Detect which cell encompasses the target text, then output its (X, Y) center coordinate. 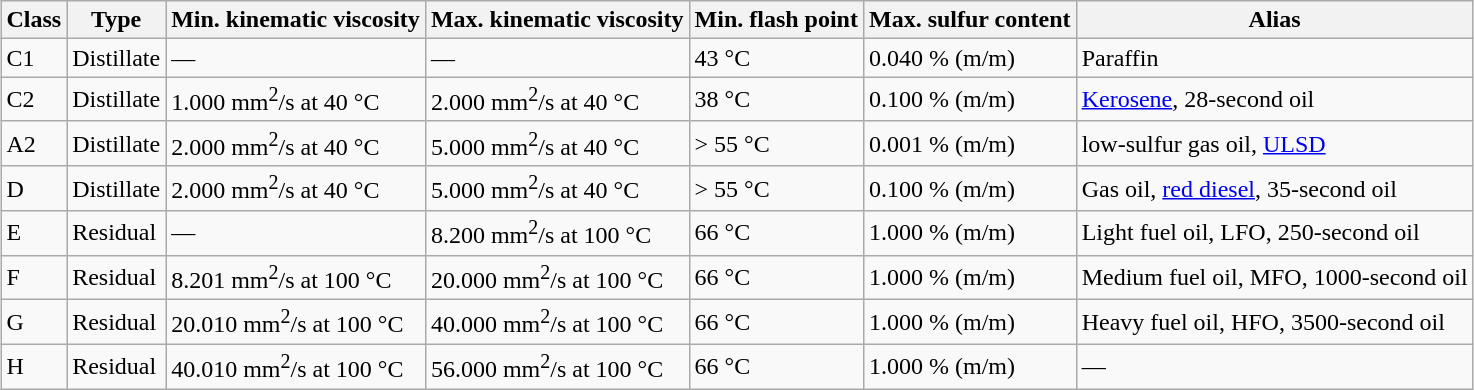
0.001 % (m/m) (970, 144)
Max. kinematic viscosity (557, 20)
Heavy fuel oil, HFO, 3500-second oil (1274, 322)
Paraffin (1274, 58)
Class (34, 20)
43 °C (776, 58)
C2 (34, 100)
8.201 mm2/s at 100 °C (296, 278)
40.000 mm2/s at 100 °C (557, 322)
Light fuel oil, LFO, 250-second oil (1274, 234)
56.000 mm2/s at 100 °C (557, 366)
Min. kinematic viscosity (296, 20)
G (34, 322)
Medium fuel oil, MFO, 1000-second oil (1274, 278)
Max. sulfur content (970, 20)
0.040 % (m/m) (970, 58)
Type (116, 20)
40.010 mm2/s at 100 °C (296, 366)
E (34, 234)
Alias (1274, 20)
D (34, 188)
A2 (34, 144)
1.000 mm2/s at 40 °C (296, 100)
Min. flash point (776, 20)
20.010 mm2/s at 100 °C (296, 322)
Kerosene, 28-second oil (1274, 100)
38 °C (776, 100)
H (34, 366)
8.200 mm2/s at 100 °C (557, 234)
F (34, 278)
20.000 mm2/s at 100 °C (557, 278)
Gas oil, red diesel, 35-second oil (1274, 188)
low-sulfur gas oil, ULSD (1274, 144)
C1 (34, 58)
